Provide the (X, Y) coordinate of the cell's center where the given text is located.  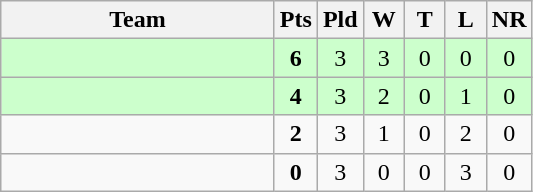
Pts (296, 20)
L (466, 20)
W (384, 20)
NR (509, 20)
4 (296, 96)
Team (138, 20)
6 (296, 58)
Pld (340, 20)
T (424, 20)
